Pinpoint the cell where the given text exists, returning its (X, Y) midpoint coordinate. 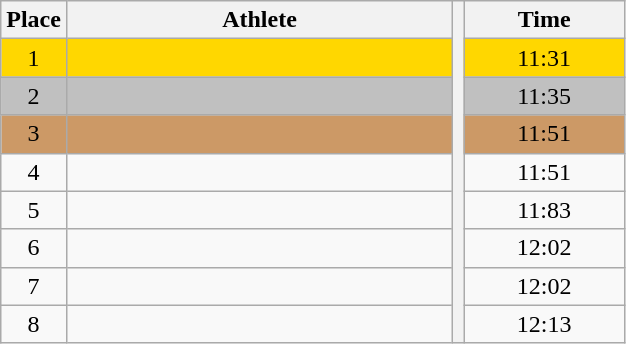
2 (34, 96)
5 (34, 210)
11:83 (544, 210)
11:35 (544, 96)
6 (34, 248)
Time (544, 20)
7 (34, 286)
11:31 (544, 58)
3 (34, 134)
1 (34, 58)
4 (34, 172)
12:13 (544, 324)
8 (34, 324)
Athlete (259, 20)
Place (34, 20)
